Output the (x, y) coordinate of the center of the cell containing the given text.  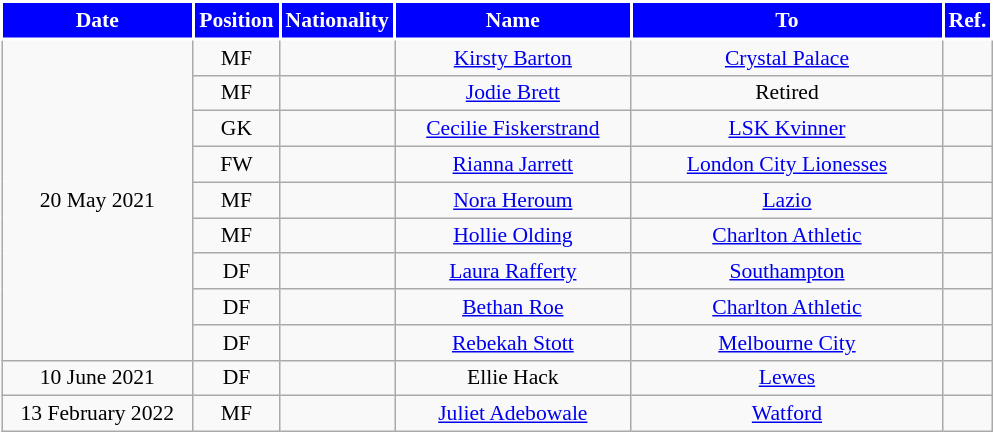
Ref. (968, 20)
Melbourne City (787, 343)
Jodie Brett (514, 93)
Crystal Palace (787, 57)
Lewes (787, 378)
Bethan Roe (514, 307)
FW (236, 165)
Date (98, 20)
Ellie Hack (514, 378)
Position (236, 20)
Southampton (787, 272)
13 February 2022 (98, 414)
20 May 2021 (98, 200)
Rebekah Stott (514, 343)
Laura Rafferty (514, 272)
Watford (787, 414)
London City Lionesses (787, 165)
Kirsty Barton (514, 57)
Juliet Adebowale (514, 414)
10 June 2021 (98, 378)
Retired (787, 93)
LSK Kvinner (787, 129)
Name (514, 20)
Rianna Jarrett (514, 165)
Cecilie Fiskerstrand (514, 129)
Nora Heroum (514, 200)
Lazio (787, 200)
To (787, 20)
Nationality (338, 20)
Hollie Olding (514, 236)
GK (236, 129)
